Extract the [X, Y] coordinate from the center of the cell holding the provided text.  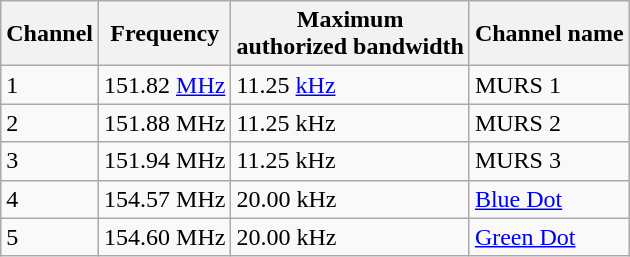
154.57 MHz [165, 199]
Channel [50, 34]
2 [50, 123]
MURS 2 [549, 123]
154.60 MHz [165, 237]
Frequency [165, 34]
151.82 MHz [165, 85]
5 [50, 237]
1 [50, 85]
MURS 1 [549, 85]
151.88 MHz [165, 123]
3 [50, 161]
Channel name [549, 34]
Blue Dot [549, 199]
4 [50, 199]
MURS 3 [549, 161]
Maximumauthorized bandwidth [350, 34]
Green Dot [549, 237]
151.94 MHz [165, 161]
